Detect which cell encompasses the target text, then output its (x, y) center coordinate. 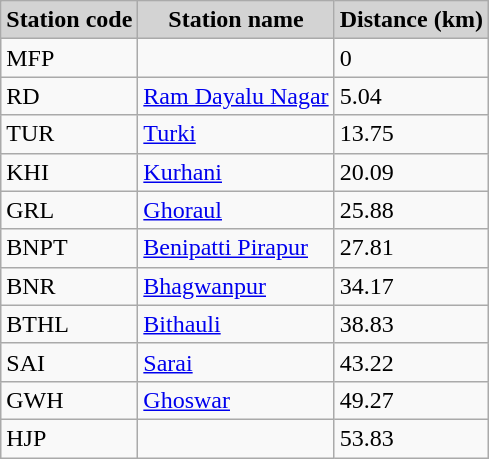
RD (70, 96)
BTHL (70, 324)
Bhagwanpur (236, 286)
53.83 (411, 438)
TUR (70, 134)
Sarai (236, 362)
MFP (70, 58)
Ram Dayalu Nagar (236, 96)
Bithauli (236, 324)
20.09 (411, 172)
43.22 (411, 362)
25.88 (411, 210)
Benipatti Pirapur (236, 248)
BNR (70, 286)
Ghoswar (236, 400)
38.83 (411, 324)
Station name (236, 20)
0 (411, 58)
HJP (70, 438)
BNPT (70, 248)
GRL (70, 210)
Kurhani (236, 172)
Station code (70, 20)
Turki (236, 134)
27.81 (411, 248)
13.75 (411, 134)
5.04 (411, 96)
Ghoraul (236, 210)
34.17 (411, 286)
SAI (70, 362)
KHI (70, 172)
49.27 (411, 400)
Distance (km) (411, 20)
GWH (70, 400)
